Return [X, Y] of the center of cell containing provided text 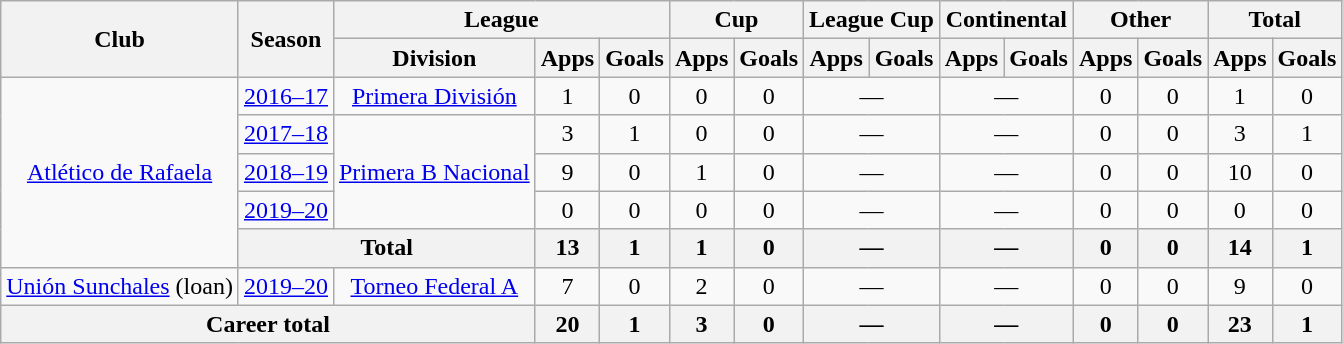
Career total [268, 324]
Primera B Nacional [434, 172]
14 [1240, 248]
2018–19 [286, 172]
13 [567, 248]
Club [120, 39]
2 [701, 286]
Division [434, 58]
10 [1240, 172]
Season [286, 39]
League [501, 20]
Other [1140, 20]
2017–18 [286, 134]
7 [567, 286]
League Cup [872, 20]
23 [1240, 324]
Cup [736, 20]
Unión Sunchales (loan) [120, 286]
Atlético de Rafaela [120, 172]
2016–17 [286, 96]
Primera División [434, 96]
Torneo Federal A [434, 286]
20 [567, 324]
Continental [1006, 20]
